Search for the cell housing the specified text and yield its (X, Y) center coordinate. 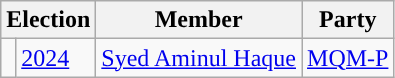
Member (199, 20)
Syed Aminul Haque (199, 58)
2024 (56, 58)
MQM-P (348, 58)
Election (48, 20)
Party (348, 20)
